Find where the given text appears and provide that cell's center as (x, y) coordinate. 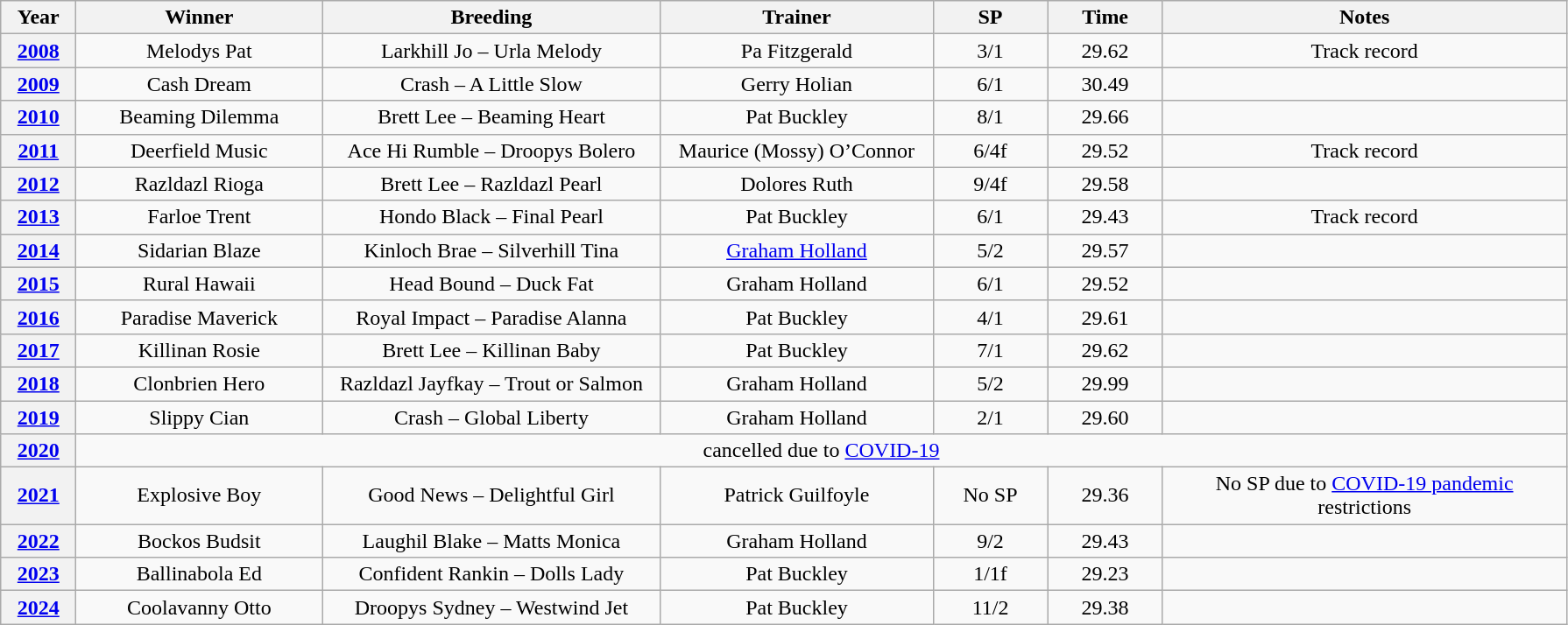
Winner (200, 18)
8/1 (990, 117)
Trainer (797, 18)
29.23 (1105, 574)
Rural Hawaii (200, 284)
29.36 (1105, 495)
Confident Rankin – Dolls Lady (491, 574)
Ace Hi Rumble – Droopys Bolero (491, 151)
Brett Lee – Beaming Heart (491, 117)
Slippy Cian (200, 418)
2014 (39, 250)
Head Bound – Duck Fat (491, 284)
SP (990, 18)
1/1f (990, 574)
Crash – Global Liberty (491, 418)
Royal Impact – Paradise Alanna (491, 317)
Laughil Blake – Matts Monica (491, 541)
29.38 (1105, 607)
2018 (39, 383)
No SP (990, 495)
2017 (39, 350)
Patrick Guilfoyle (797, 495)
Breeding (491, 18)
2022 (39, 541)
2019 (39, 418)
Notes (1365, 18)
Cash Dream (200, 84)
No SP due to COVID-19 pandemic restrictions (1365, 495)
Killinan Rosie (200, 350)
Time (1105, 18)
Bockos Budsit (200, 541)
Good News – Delightful Girl (491, 495)
Deerfield Music (200, 151)
9/2 (990, 541)
29.58 (1105, 184)
Maurice (Mossy) O’Connor (797, 151)
Dolores Ruth (797, 184)
29.60 (1105, 418)
29.61 (1105, 317)
Coolavanny Otto (200, 607)
2015 (39, 284)
2024 (39, 607)
6/4f (990, 151)
2012 (39, 184)
3/1 (990, 51)
Droopys Sydney – Westwind Jet (491, 607)
2020 (39, 451)
Ballinabola Ed (200, 574)
Farloe Trent (200, 217)
29.66 (1105, 117)
Sidarian Blaze (200, 250)
2013 (39, 217)
Brett Lee – Killinan Baby (491, 350)
Crash – A Little Slow (491, 84)
Paradise Maverick (200, 317)
Clonbrien Hero (200, 383)
11/2 (990, 607)
Beaming Dilemma (200, 117)
29.57 (1105, 250)
Melodys Pat (200, 51)
Explosive Boy (200, 495)
Hondo Black – Final Pearl (491, 217)
2021 (39, 495)
2011 (39, 151)
Kinloch Brae – Silverhill Tina (491, 250)
Razldazl Rioga (200, 184)
9/4f (990, 184)
Gerry Holian (797, 84)
cancelled due to COVID-19 (822, 451)
Brett Lee – Razldazl Pearl (491, 184)
2009 (39, 84)
Larkhill Jo – Urla Melody (491, 51)
2023 (39, 574)
2/1 (990, 418)
4/1 (990, 317)
30.49 (1105, 84)
Year (39, 18)
2010 (39, 117)
7/1 (990, 350)
2008 (39, 51)
Razldazl Jayfkay – Trout or Salmon (491, 383)
Pa Fitzgerald (797, 51)
29.99 (1105, 383)
2016 (39, 317)
